Return [X, Y] of the center of cell containing provided text 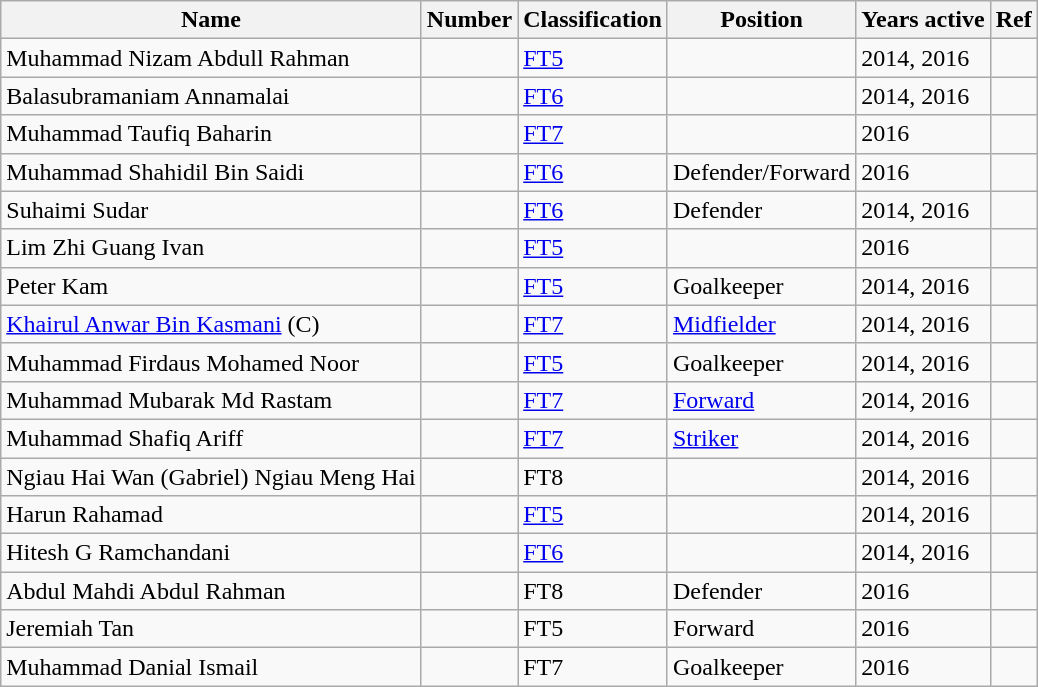
Harun Rahamad [212, 515]
Ref [1014, 20]
Muhammad Shahidil Bin Saidi [212, 172]
Years active [923, 20]
Muhammad Shafiq Ariff [212, 438]
Midfielder [761, 324]
Classification [593, 20]
Peter Kam [212, 286]
Lim Zhi Guang Ivan [212, 248]
Suhaimi Sudar [212, 210]
Position [761, 20]
Khairul Anwar Bin Kasmani (C) [212, 324]
Defender/Forward [761, 172]
Muhammad Nizam Abdull Rahman [212, 58]
Hitesh G Ramchandani [212, 553]
Number [469, 20]
Balasubramaniam Annamalai [212, 96]
Muhammad Mubarak Md Rastam [212, 400]
Muhammad Taufiq Baharin [212, 134]
Jeremiah Tan [212, 629]
Ngiau Hai Wan (Gabriel) Ngiau Meng Hai [212, 477]
Abdul Mahdi Abdul Rahman [212, 591]
Name [212, 20]
Muhammad Danial Ismail [212, 667]
Striker [761, 438]
Muhammad Firdaus Mohamed Noor [212, 362]
